Output the [x, y] coordinate of the center of the cell containing the given text.  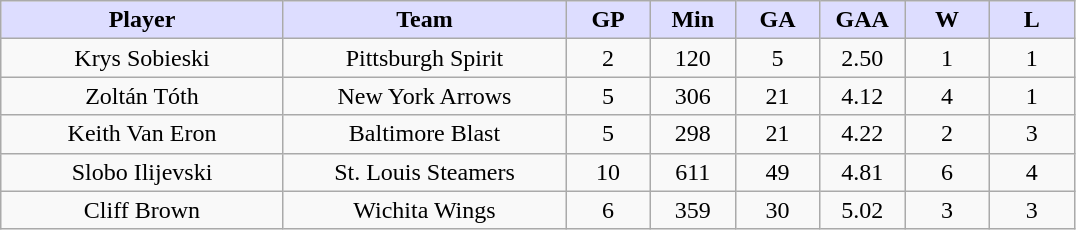
Krys Sobieski [142, 58]
GA [778, 20]
Wichita Wings [424, 210]
30 [778, 210]
Pittsburgh Spirit [424, 58]
GP [608, 20]
Min [692, 20]
49 [778, 172]
Slobo Ilijevski [142, 172]
GAA [862, 20]
611 [692, 172]
Zoltán Tóth [142, 96]
10 [608, 172]
2.50 [862, 58]
Baltimore Blast [424, 134]
359 [692, 210]
St. Louis Steamers [424, 172]
4.12 [862, 96]
4.81 [862, 172]
L [1032, 20]
Keith Van Eron [142, 134]
306 [692, 96]
4.22 [862, 134]
W [948, 20]
Cliff Brown [142, 210]
New York Arrows [424, 96]
120 [692, 58]
Team [424, 20]
5.02 [862, 210]
298 [692, 134]
Player [142, 20]
